Extract the [X, Y] coordinate from the center of the cell holding the provided text.  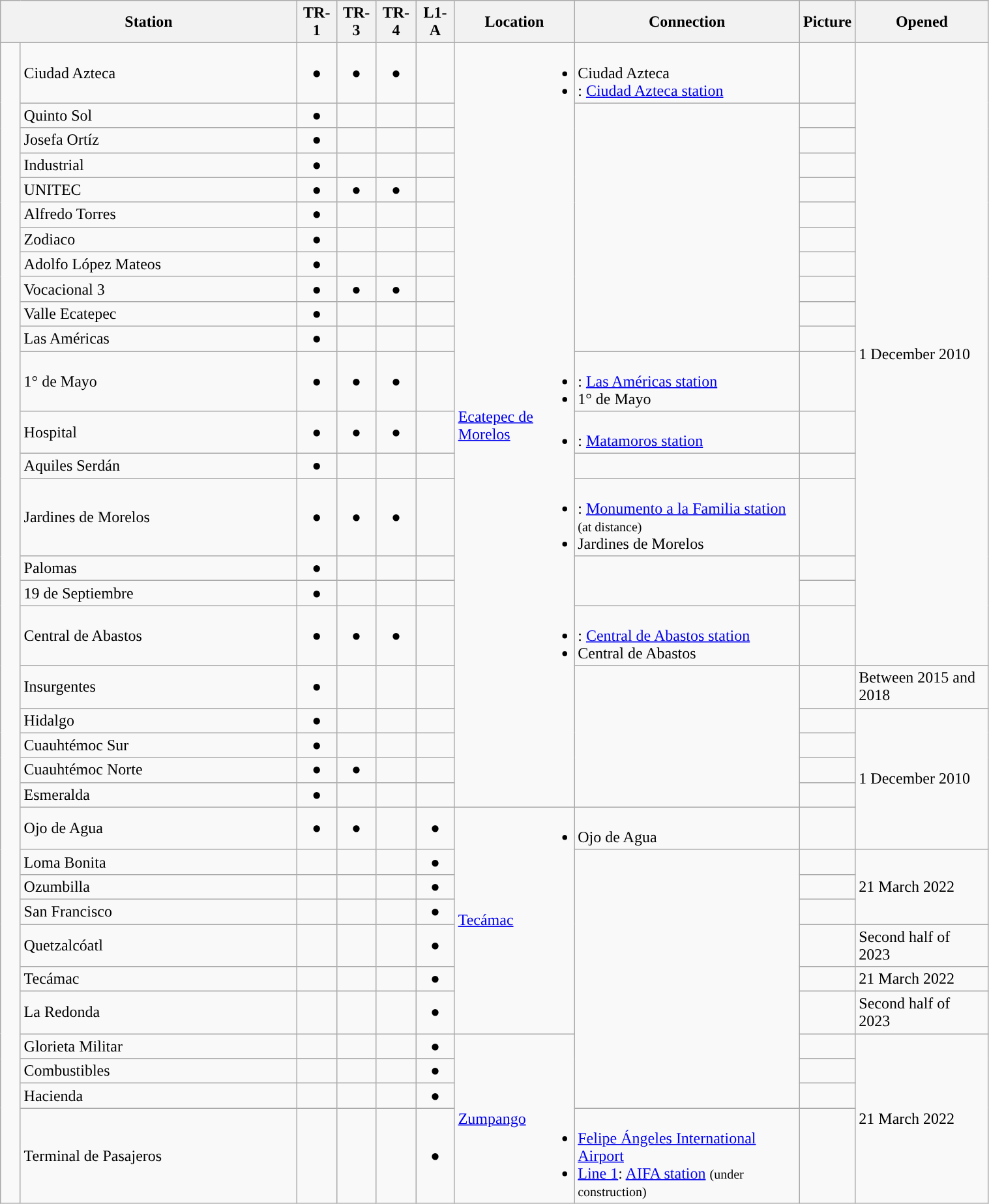
Industrial [158, 165]
Between 2015 and 2018 [922, 687]
Hacienda [158, 1096]
Aquiles Serdán [158, 466]
Ciudad Azteca [158, 73]
Las Américas [158, 338]
Valle Ecatepec [158, 314]
Quinto Sol [158, 115]
Cuauhtémoc Norte [158, 770]
Terminal de Pasajeros [158, 1156]
Zumpango [514, 1119]
Opened [922, 22]
19 de Septiembre [158, 593]
TR-1 [317, 22]
Hidalgo [158, 720]
Central de Abastos [158, 636]
Vocacional 3 [158, 289]
Location [514, 22]
Combustibles [158, 1071]
Ciudad Azteca : Ciudad Azteca station [687, 73]
Connection [687, 22]
La Redonda [158, 1013]
Zodiaco [158, 239]
1° de Mayo [158, 381]
Esmeralda [158, 795]
Glorieta Militar [158, 1046]
Felipe Ángeles International Airport Line 1: AIFA station (under construction) [687, 1156]
Ecatepec de Morelos [514, 425]
Adolfo López Mateos [158, 264]
Hospital [158, 433]
Quetzalcóatl [158, 945]
Alfredo Torres [158, 214]
: Central de Abastos station Central de Abastos [687, 636]
TR-3 [356, 22]
Cuauhtémoc Sur [158, 745]
Loma Bonita [158, 862]
: Monumento a la Familia station (at distance) Jardines de Morelos [687, 518]
: Las Américas station 1° de Mayo [687, 381]
San Francisco [158, 911]
Palomas [158, 568]
Picture [828, 22]
Station [149, 22]
Josefa Ortíz [158, 140]
L1-A [435, 22]
Ozumbilla [158, 887]
UNITEC [158, 190]
Jardines de Morelos [158, 518]
: Matamoros station [687, 433]
Insurgentes [158, 687]
TR-4 [396, 22]
